Detect which cell encompasses the target text, then output its (x, y) center coordinate. 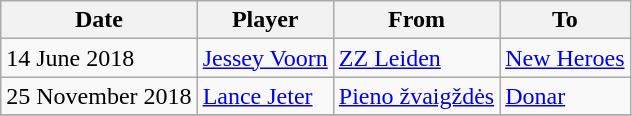
ZZ Leiden (416, 58)
Jessey Voorn (265, 58)
New Heroes (565, 58)
Player (265, 20)
14 June 2018 (99, 58)
From (416, 20)
25 November 2018 (99, 96)
Donar (565, 96)
Pieno žvaigždės (416, 96)
Lance Jeter (265, 96)
To (565, 20)
Date (99, 20)
